Detect which cell encompasses the target text, then output its (X, Y) center coordinate. 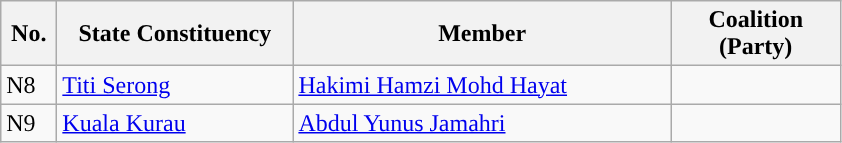
Kuala Kurau (175, 123)
N8 (29, 85)
N9 (29, 123)
Hakimi Hamzi Mohd Hayat (482, 85)
Coalition (Party) (756, 34)
Member (482, 34)
No. (29, 34)
State Constituency (175, 34)
Titi Serong (175, 85)
Abdul Yunus Jamahri (482, 123)
